Locate the cell with the specified text and output its [X, Y] center coordinate. 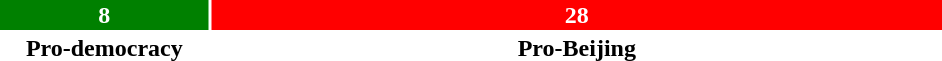
8 [104, 15]
28 [577, 15]
